Extract the [X, Y] coordinate from the center of the cell holding the provided text.  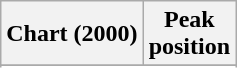
Chart (2000) [72, 34]
Peakposition [189, 34]
